Detect which cell encompasses the target text, then output its (x, y) center coordinate. 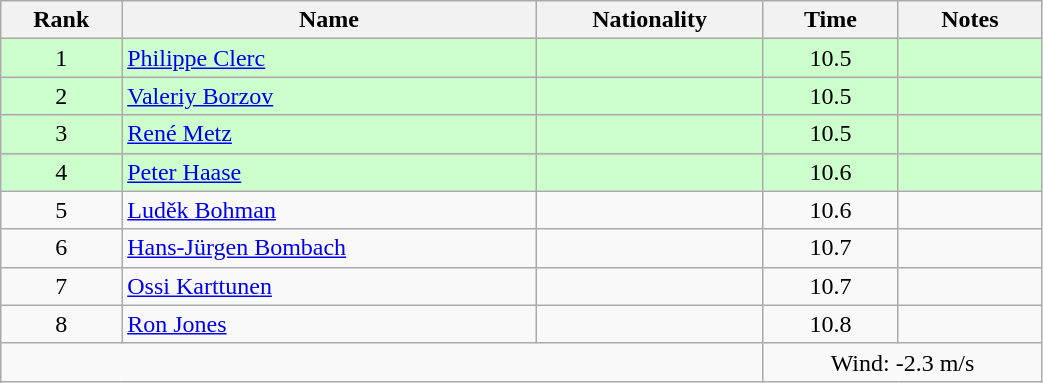
10.8 (830, 324)
Name (330, 20)
Ron Jones (330, 324)
Luděk Bohman (330, 210)
Philippe Clerc (330, 58)
Valeriy Borzov (330, 96)
René Metz (330, 134)
3 (62, 134)
Notes (970, 20)
Ossi Karttunen (330, 286)
Nationality (650, 20)
Peter Haase (330, 172)
2 (62, 96)
5 (62, 210)
1 (62, 58)
6 (62, 248)
Rank (62, 20)
8 (62, 324)
Hans-Jürgen Bombach (330, 248)
Wind: -2.3 m/s (902, 362)
4 (62, 172)
7 (62, 286)
Time (830, 20)
